Return [X, Y] of the center of cell containing provided text 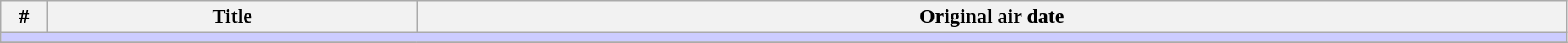
Original air date [992, 17]
# [24, 17]
Title [232, 17]
